Output the [x, y] coordinate of the center of the cell containing the given text.  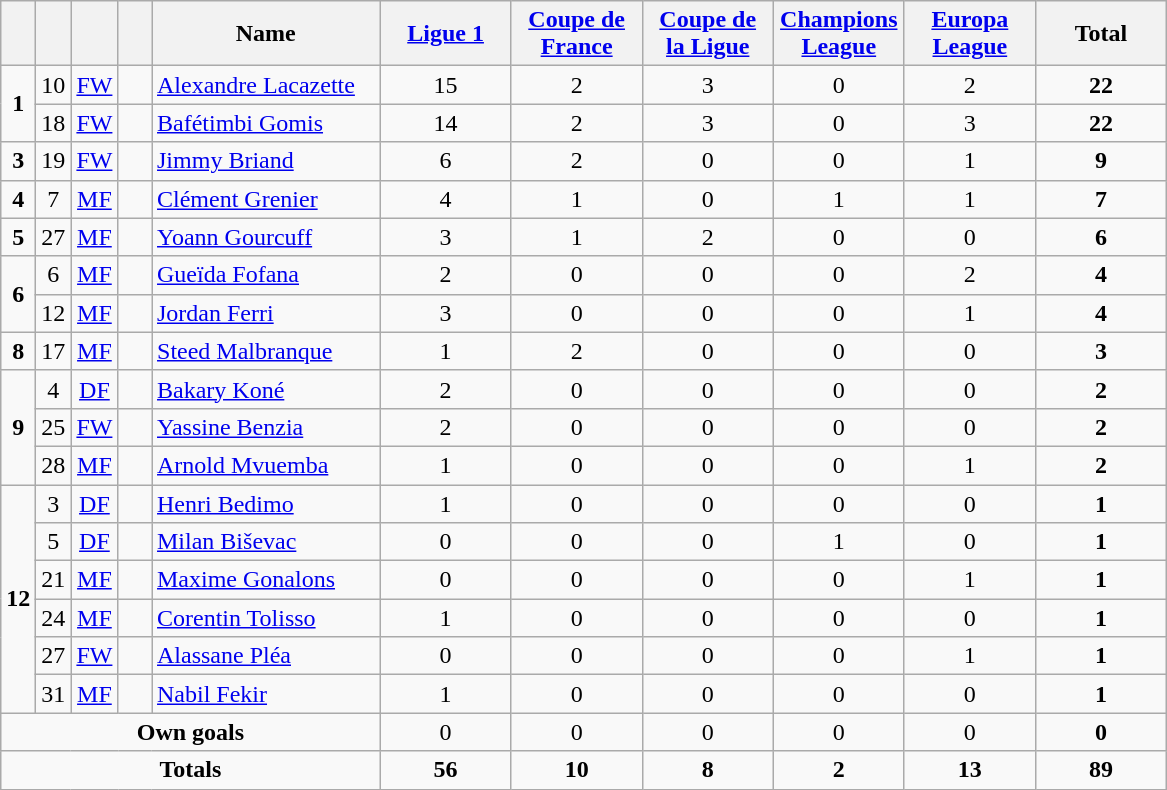
Henri Bedimo [266, 503]
Maxime Gonalons [266, 580]
15 [446, 85]
89 [1100, 770]
Alassane Pléa [266, 656]
Nabil Fekir [266, 694]
17 [54, 351]
Bafétimbi Gomis [266, 123]
Alexandre Lacazette [266, 85]
18 [54, 123]
25 [54, 427]
Ligue 1 [446, 34]
Yassine Benzia [266, 427]
Corentin Tolisso [266, 618]
Coupe de France [576, 34]
Coupe de la Ligue [708, 34]
Steed Malbranque [266, 351]
Bakary Koné [266, 389]
21 [54, 580]
Own goals [190, 732]
24 [54, 618]
Yoann Gourcuff [266, 237]
Jimmy Briand [266, 161]
Clément Grenier [266, 199]
Europa League [970, 34]
19 [54, 161]
Jordan Ferri [266, 313]
Milan Biševac [266, 542]
Total [1100, 34]
13 [970, 770]
Gueïda Fofana [266, 275]
14 [446, 123]
Name [266, 34]
31 [54, 694]
Totals [190, 770]
Arnold Mvuemba [266, 465]
56 [446, 770]
28 [54, 465]
Champions League [838, 34]
